For the text-containing cell, return its midpoint in [x, y] coordinate format. 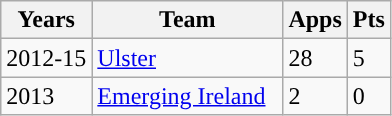
2012-15 [46, 58]
Emerging Ireland [188, 96]
Ulster [188, 58]
Pts [368, 20]
Team [188, 20]
Years [46, 20]
2 [315, 96]
2013 [46, 96]
5 [368, 58]
Apps [315, 20]
28 [315, 58]
0 [368, 96]
